Search for the cell housing the specified text and yield its [x, y] center coordinate. 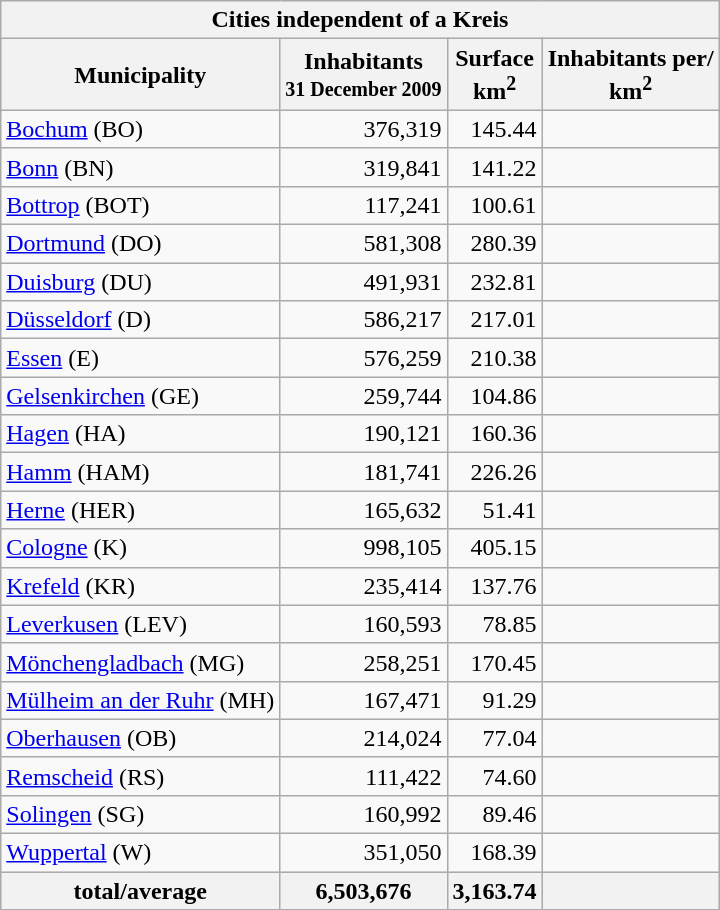
Municipality [140, 75]
104.86 [494, 396]
145.44 [494, 129]
Inhabitants31 December 2009 [364, 75]
89.46 [494, 814]
160,992 [364, 814]
Mönchengladbach (MG) [140, 662]
78.85 [494, 624]
258,251 [364, 662]
74.60 [494, 776]
Bottrop (BOT) [140, 205]
Dortmund (DO) [140, 244]
167,471 [364, 700]
Hamm (HAM) [140, 472]
Bonn (BN) [140, 167]
259,744 [364, 396]
214,024 [364, 738]
998,105 [364, 548]
Solingen (SG) [140, 814]
Herne (HER) [140, 510]
210.38 [494, 358]
Krefeld (KR) [140, 586]
491,931 [364, 282]
170.45 [494, 662]
Cities independent of a Kreis [360, 20]
Hagen (HA) [140, 434]
Essen (E) [140, 358]
Duisburg (DU) [140, 282]
Cologne (K) [140, 548]
351,050 [364, 853]
168.39 [494, 853]
77.04 [494, 738]
160.36 [494, 434]
100.61 [494, 205]
586,217 [364, 320]
Düsseldorf (D) [140, 320]
190,121 [364, 434]
Leverkusen (LEV) [140, 624]
91.29 [494, 700]
581,308 [364, 244]
217.01 [494, 320]
376,319 [364, 129]
226.26 [494, 472]
232.81 [494, 282]
280.39 [494, 244]
3,163.74 [494, 891]
Inhabitants per/km2 [630, 75]
117,241 [364, 205]
Wuppertal (W) [140, 853]
111,422 [364, 776]
576,259 [364, 358]
Gelsenkirchen (GE) [140, 396]
405.15 [494, 548]
235,414 [364, 586]
141.22 [494, 167]
137.76 [494, 586]
Mülheim an der Ruhr (MH) [140, 700]
Bochum (BO) [140, 129]
Oberhausen (OB) [140, 738]
total/average [140, 891]
181,741 [364, 472]
Remscheid (RS) [140, 776]
Surfacekm2 [494, 75]
319,841 [364, 167]
51.41 [494, 510]
165,632 [364, 510]
160,593 [364, 624]
6,503,676 [364, 891]
